Provide the [x, y] coordinate of the cell's center where the given text is located.  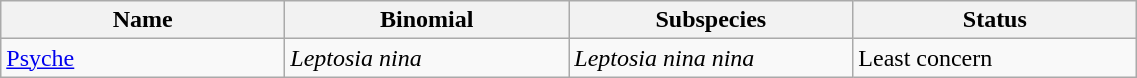
Binomial [427, 20]
Status [995, 20]
Subspecies [711, 20]
Least concern [995, 58]
Psyche [143, 58]
Leptosia nina [427, 58]
Name [143, 20]
Leptosia nina nina [711, 58]
